Find where the given text appears and provide that cell's center as (X, Y) coordinate. 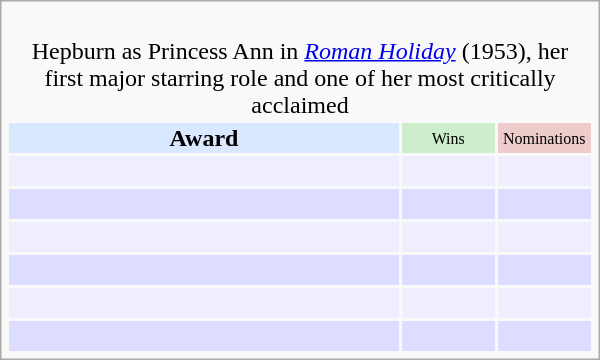
Award (204, 138)
Hepburn as Princess Ann in Roman Holiday (1953), her first major starring role and one of her most critically acclaimed (300, 64)
Wins (448, 138)
Nominations (544, 138)
